Return (x, y) of the center of cell containing provided text 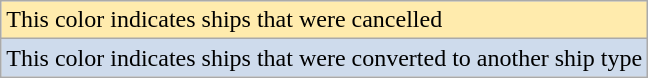
This color indicates ships that were cancelled (324, 20)
This color indicates ships that were converted to another ship type (324, 58)
